Detect which cell encompasses the target text, then output its (x, y) center coordinate. 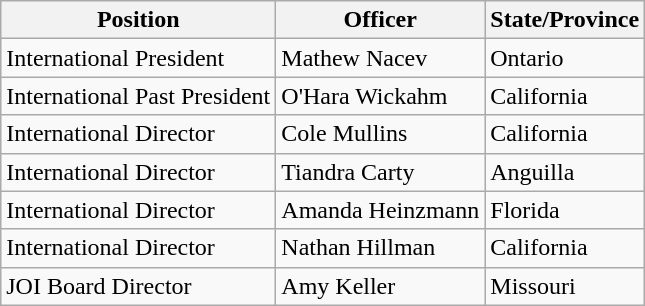
Anguilla (565, 172)
Cole Mullins (380, 134)
Nathan Hillman (380, 248)
JOI Board Director (138, 286)
Amy Keller (380, 286)
Florida (565, 210)
State/Province (565, 20)
Tiandra Carty (380, 172)
Missouri (565, 286)
Officer (380, 20)
Position (138, 20)
O'Hara Wickahm (380, 96)
Ontario (565, 58)
International Past President (138, 96)
International President (138, 58)
Amanda Heinzmann (380, 210)
Mathew Nacev (380, 58)
